Locate the cell with the specified text and output its (X, Y) center coordinate. 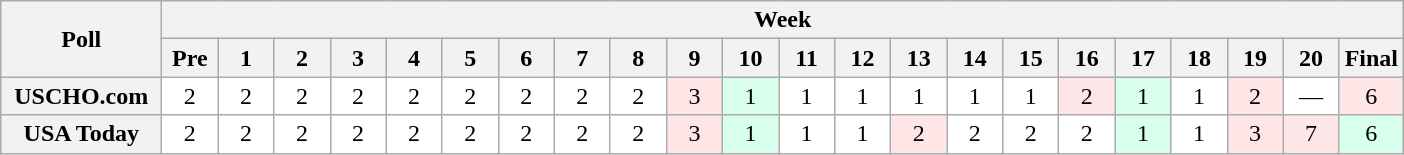
USCHO.com (82, 96)
13 (919, 58)
USA Today (82, 134)
4 (414, 58)
Week (783, 20)
10 (750, 58)
11 (806, 58)
9 (694, 58)
8 (638, 58)
Poll (82, 39)
17 (1143, 58)
12 (863, 58)
20 (1311, 58)
14 (975, 58)
16 (1087, 58)
18 (1199, 58)
— (1311, 96)
Final (1371, 58)
Pre (190, 58)
19 (1255, 58)
15 (1031, 58)
5 (470, 58)
